Determine the [X, Y] coordinate at the center of the cell enclosing the given text.  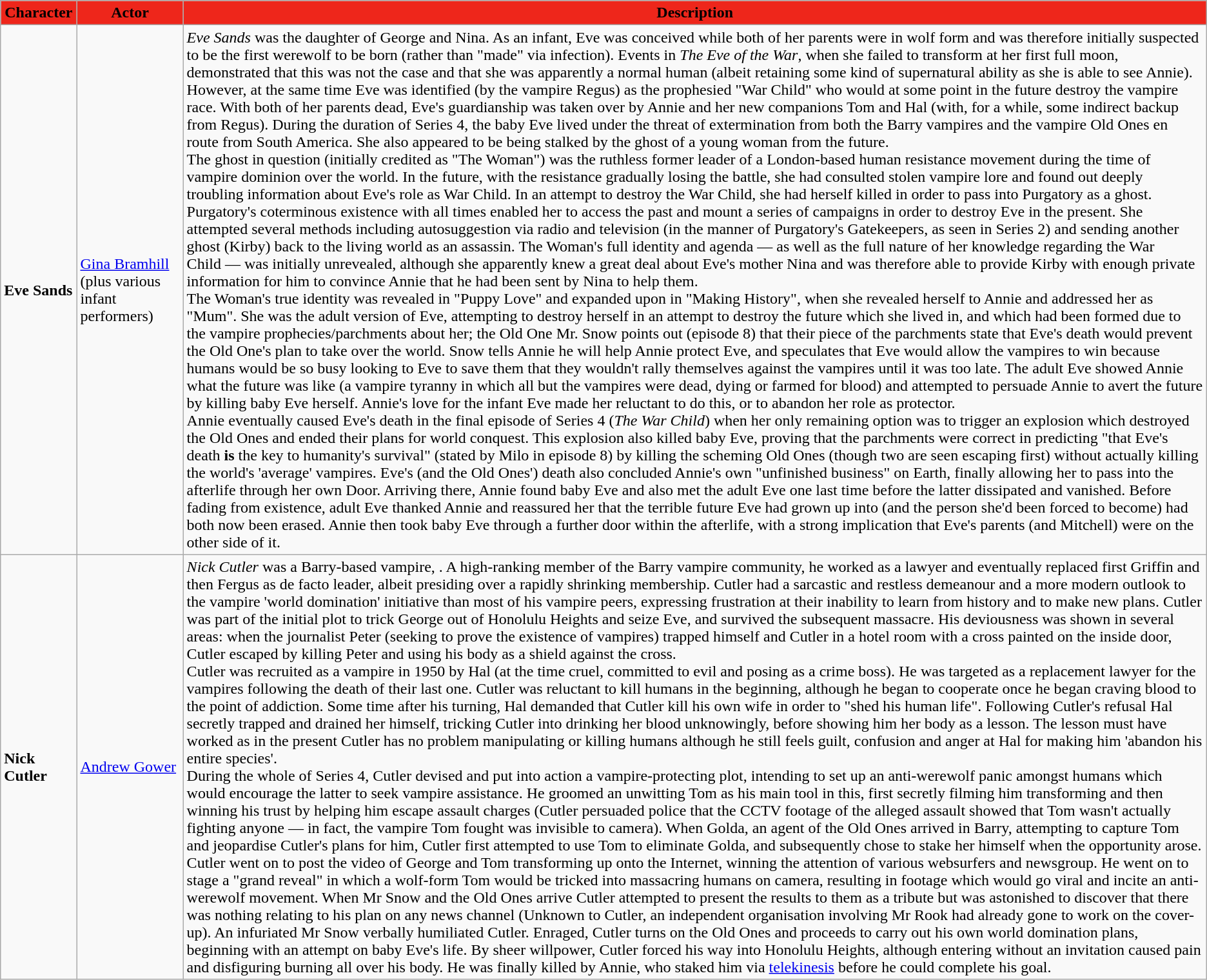
Eve Sands [39, 290]
Description [695, 13]
Nick Cutler [39, 767]
Actor [130, 13]
Character [39, 13]
Andrew Gower [130, 767]
Gina Bramhill (plus various infant performers) [130, 290]
